Provide the (x, y) coordinate of the cell's center where the given text is located.  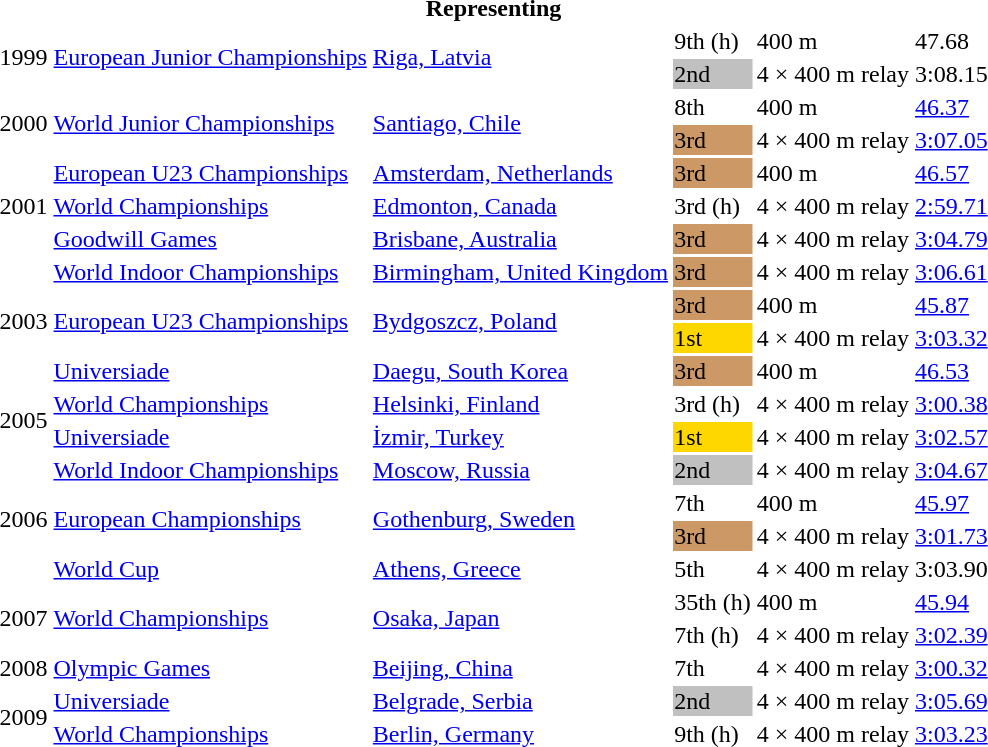
Athens, Greece (520, 569)
5th (713, 569)
European Junior Championships (210, 58)
European Championships (210, 520)
Santiago, Chile (520, 124)
İzmir, Turkey (520, 437)
Birmingham, United Kingdom (520, 272)
Gothenburg, Sweden (520, 520)
Amsterdam, Netherlands (520, 173)
Belgrade, Serbia (520, 701)
Riga, Latvia (520, 58)
World Cup (210, 569)
Goodwill Games (210, 239)
World Junior Championships (210, 124)
Beijing, China (520, 668)
Edmonton, Canada (520, 206)
35th (h) (713, 602)
7th (h) (713, 635)
Helsinki, Finland (520, 404)
Moscow, Russia (520, 470)
8th (713, 107)
9th (h) (713, 41)
Osaka, Japan (520, 618)
Brisbane, Australia (520, 239)
Daegu, South Korea (520, 371)
Olympic Games (210, 668)
Bydgoszcz, Poland (520, 322)
